Scan for the cell matching the given text and deliver its [x, y] coordinate at center. 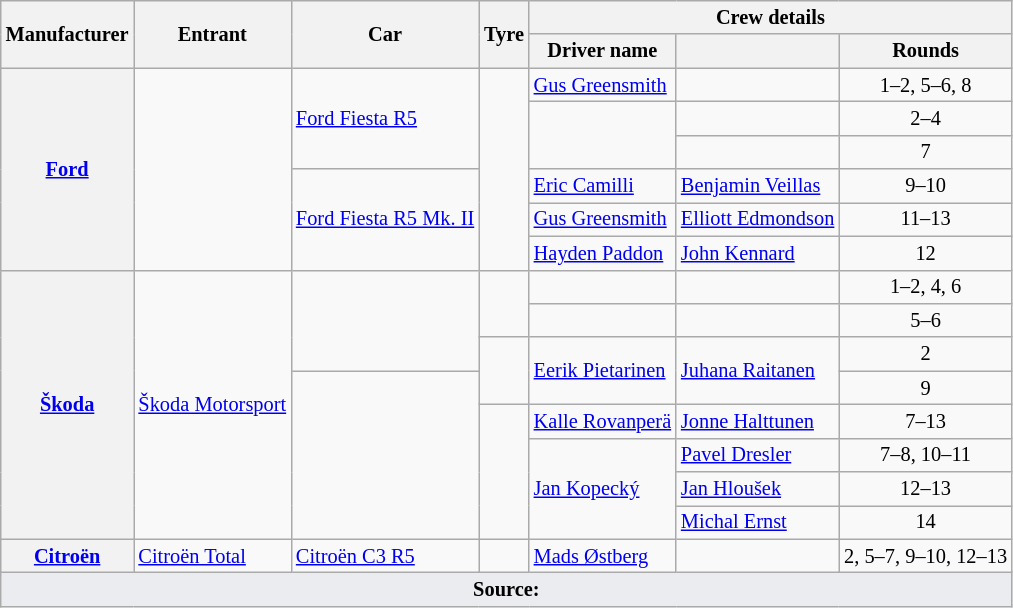
2 [926, 354]
Citroën Total [213, 556]
Mads Østberg [602, 556]
2, 5–7, 9–10, 12–13 [926, 556]
Manufacturer [68, 34]
1–2, 5–6, 8 [926, 85]
1–2, 4, 6 [926, 287]
Elliott Edmondson [758, 219]
Car [385, 34]
Jan Kopecký [602, 488]
Michal Ernst [758, 522]
11–13 [926, 219]
Ford Fiesta R5 Mk. II [385, 220]
Ford [68, 169]
Entrant [213, 34]
12 [926, 253]
Hayden Paddon [602, 253]
Tyre [504, 34]
9–10 [926, 186]
5–6 [926, 320]
12–13 [926, 489]
Citroën [68, 556]
7–8, 10–11 [926, 455]
Driver name [602, 51]
Crew details [770, 17]
Ford Fiesta R5 [385, 118]
9 [926, 388]
Citroën C3 R5 [385, 556]
14 [926, 522]
Juhana Raitanen [758, 370]
Eric Camilli [602, 186]
Kalle Rovanperä [602, 421]
Eerik Pietarinen [602, 370]
Škoda [68, 404]
Rounds [926, 51]
Source: [506, 589]
Jonne Halttunen [758, 421]
Pavel Dresler [758, 455]
Škoda Motorsport [213, 404]
Benjamin Veillas [758, 186]
John Kennard [758, 253]
2–4 [926, 118]
Jan Hloušek [758, 489]
7 [926, 152]
7–13 [926, 421]
